Locate the cell with the specified text and output its (x, y) center coordinate. 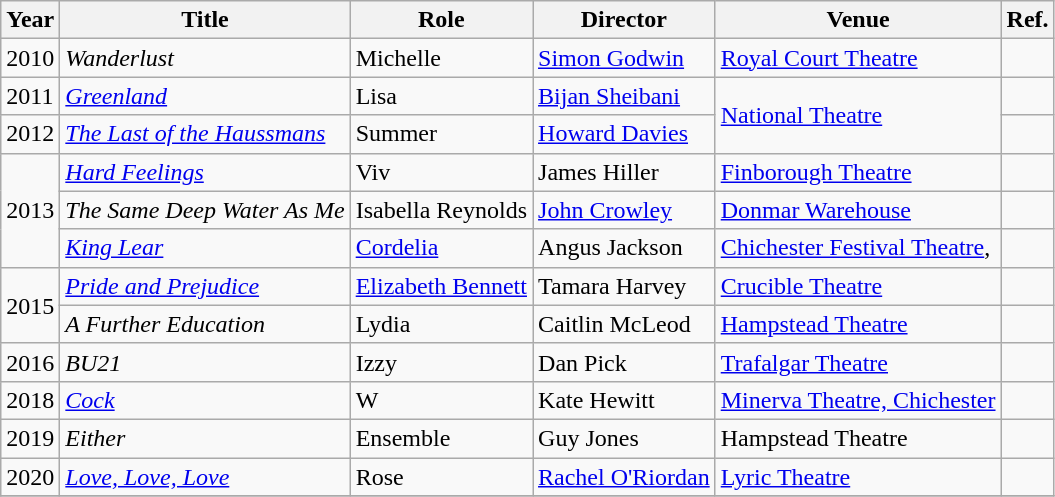
2011 (30, 96)
Title (205, 20)
Lisa (441, 96)
Izzy (441, 362)
Royal Court Theatre (858, 58)
Viv (441, 172)
Venue (858, 20)
2010 (30, 58)
Crucible Theatre (858, 286)
Greenland (205, 96)
Kate Hewitt (624, 400)
National Theatre (858, 115)
Lyric Theatre (858, 477)
Angus Jackson (624, 248)
Pride and Prejudice (205, 286)
Wanderlust (205, 58)
John Crowley (624, 210)
Trafalgar Theatre (858, 362)
Minerva Theatre, Chichester (858, 400)
BU21 (205, 362)
Ref. (1028, 20)
Role (441, 20)
Finborough Theatre (858, 172)
Guy Jones (624, 438)
The Same Deep Water As Me (205, 210)
Simon Godwin (624, 58)
Ensemble (441, 438)
King Lear (205, 248)
2012 (30, 134)
W (441, 400)
Michelle (441, 58)
Elizabeth Bennett (441, 286)
Hard Feelings (205, 172)
Dan Pick (624, 362)
The Last of the Haussmans (205, 134)
Tamara Harvey (624, 286)
Bijan Sheibani (624, 96)
2013 (30, 210)
2020 (30, 477)
Love, Love, Love (205, 477)
Cock (205, 400)
Chichester Festival Theatre, (858, 248)
Caitlin McLeod (624, 324)
Howard Davies (624, 134)
2015 (30, 305)
Donmar Warehouse (858, 210)
Either (205, 438)
A Further Education (205, 324)
Summer (441, 134)
Lydia (441, 324)
2019 (30, 438)
Director (624, 20)
Year (30, 20)
Rachel O'Riordan (624, 477)
2016 (30, 362)
James Hiller (624, 172)
2018 (30, 400)
Isabella Reynolds (441, 210)
Rose (441, 477)
Cordelia (441, 248)
